From the cell containing the given text, extract its center point as [x, y] coordinate. 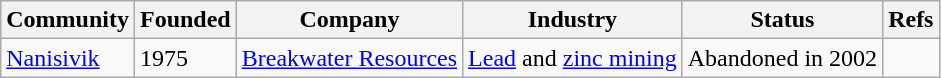
Breakwater Resources [349, 58]
Company [349, 20]
Nanisivik [68, 58]
Industry [573, 20]
Abandoned in 2002 [782, 58]
Status [782, 20]
Community [68, 20]
Lead and zinc mining [573, 58]
1975 [185, 58]
Founded [185, 20]
Refs [911, 20]
